Output the (x, y) coordinate of the center of the cell containing the given text.  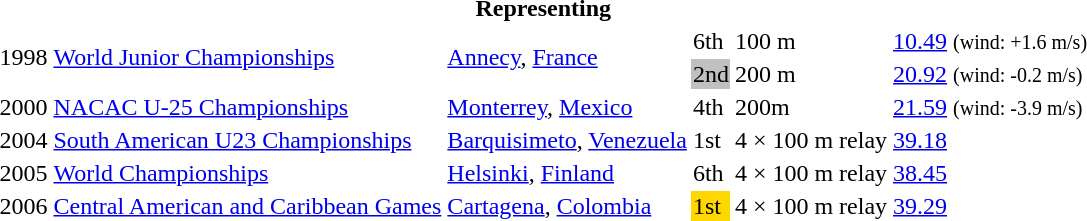
Annecy, France (568, 58)
World Junior Championships (248, 58)
100 m (810, 41)
South American U23 Championships (248, 140)
Central American and Caribbean Games (248, 206)
Barquisimeto, Venezuela (568, 140)
Monterrey, Mexico (568, 107)
200m (810, 107)
4th (710, 107)
200 m (810, 74)
Helsinki, Finland (568, 173)
2nd (710, 74)
Cartagena, Colombia (568, 206)
NACAC U-25 Championships (248, 107)
World Championships (248, 173)
